Return [X, Y] of the center of cell containing provided text 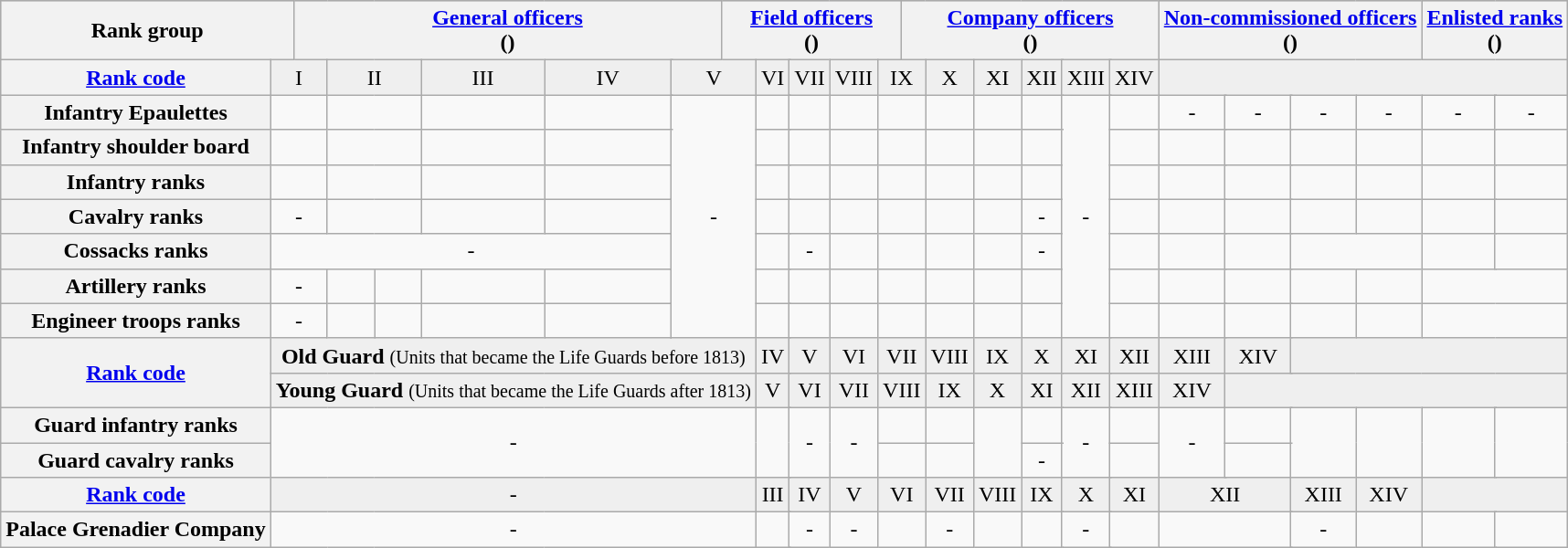
Guard cavalry ranks [136, 459]
Cossacks ranks [136, 251]
Rank group [148, 31]
Cavalry ranks [136, 216]
Infantry Epaulettes [136, 112]
Old Guard (Units that became the Life Guards before 1813) [514, 355]
Non-commissioned officers() [1290, 31]
Company officers() [1031, 31]
Infantry ranks [136, 182]
Artillery ranks [136, 286]
Field officers() [811, 31]
General officers() [508, 31]
II [375, 78]
Enlisted ranks() [1495, 31]
I [299, 78]
Guard infantry ranks [136, 425]
Palace Grenadier Company [136, 530]
Engineer troops ranks [136, 321]
Infantry shoulder board [136, 147]
Young Guard (Units that became the Life Guards after 1813) [514, 390]
